Determine the (x, y) coordinate at the center of the cell enclosing the given text.  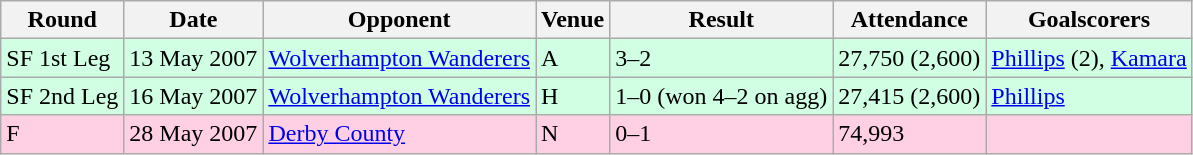
28 May 2007 (194, 134)
Phillips (1089, 96)
Opponent (400, 20)
F (62, 134)
Round (62, 20)
H (573, 96)
Date (194, 20)
13 May 2007 (194, 58)
Goalscorers (1089, 20)
N (573, 134)
27,750 (2,600) (910, 58)
74,993 (910, 134)
1–0 (won 4–2 on agg) (722, 96)
Attendance (910, 20)
Venue (573, 20)
16 May 2007 (194, 96)
0–1 (722, 134)
A (573, 58)
SF 1st Leg (62, 58)
27,415 (2,600) (910, 96)
3–2 (722, 58)
Result (722, 20)
Phillips (2), Kamara (1089, 58)
SF 2nd Leg (62, 96)
Derby County (400, 134)
